Detect which cell encompasses the target text, then output its [X, Y] center coordinate. 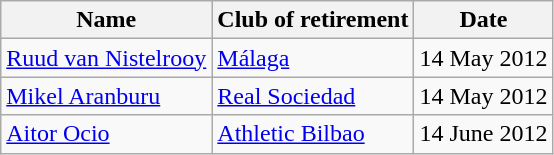
Ruud van Nistelrooy [106, 58]
14 June 2012 [484, 134]
Club of retirement [313, 20]
Aitor Ocio [106, 134]
Date [484, 20]
Name [106, 20]
Real Sociedad [313, 96]
Athletic Bilbao [313, 134]
Málaga [313, 58]
Mikel Aranburu [106, 96]
